Capture the cell that displays the provided text and extract its [X, Y] central coordinate. 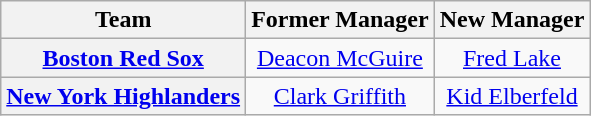
Clark Griffith [340, 96]
New Manager [512, 20]
Fred Lake [512, 58]
Kid Elberfeld [512, 96]
Former Manager [340, 20]
New York Highlanders [124, 96]
Team [124, 20]
Boston Red Sox [124, 58]
Deacon McGuire [340, 58]
